Capture the cell that displays the provided text and extract its (X, Y) central coordinate. 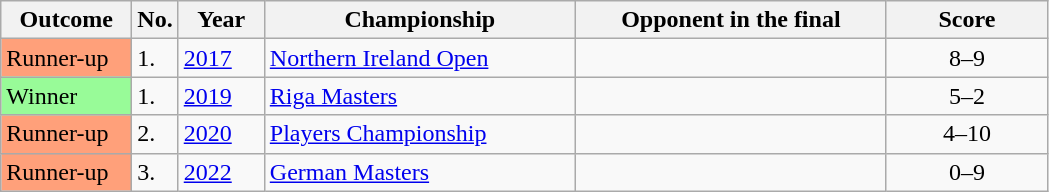
No. (155, 20)
2017 (221, 58)
Players Championship (420, 134)
German Masters (420, 172)
3. (155, 172)
Opponent in the final (730, 20)
8–9 (966, 58)
2020 (221, 134)
2. (155, 134)
0–9 (966, 172)
Northern Ireland Open (420, 58)
Year (221, 20)
Championship (420, 20)
Riga Masters (420, 96)
Score (966, 20)
5–2 (966, 96)
Winner (66, 96)
Outcome (66, 20)
2022 (221, 172)
2019 (221, 96)
4–10 (966, 134)
